Locate the cell with the specified text and output its (x, y) center coordinate. 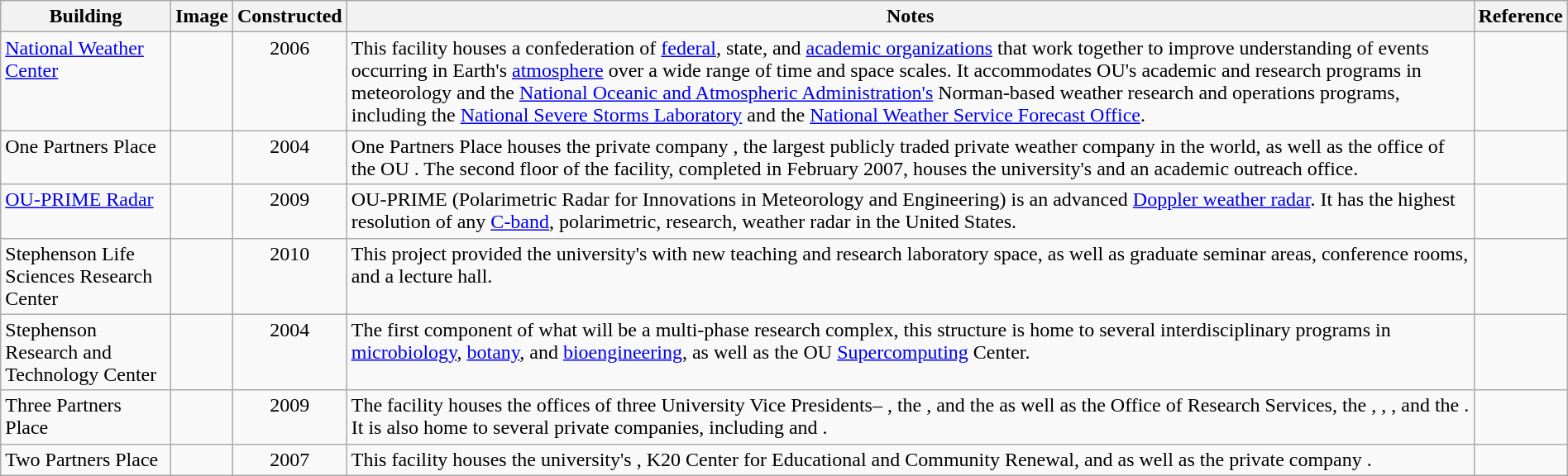
Constructed (289, 17)
Building (86, 17)
2007 (289, 459)
OU-PRIME Radar (86, 212)
Stephenson Life Sciences Research Center (86, 276)
One Partners Place (86, 157)
This facility houses the university's , K20 Center for Educational and Community Renewal, and as well as the private company . (910, 459)
Stephenson Research and Technology Center (86, 352)
National Weather Center (86, 81)
2010 (289, 276)
Notes (910, 17)
Image (202, 17)
Three Partners Place (86, 416)
Two Partners Place (86, 459)
2006 (289, 81)
Reference (1520, 17)
